For the text-containing cell, return its midpoint in (x, y) coordinate format. 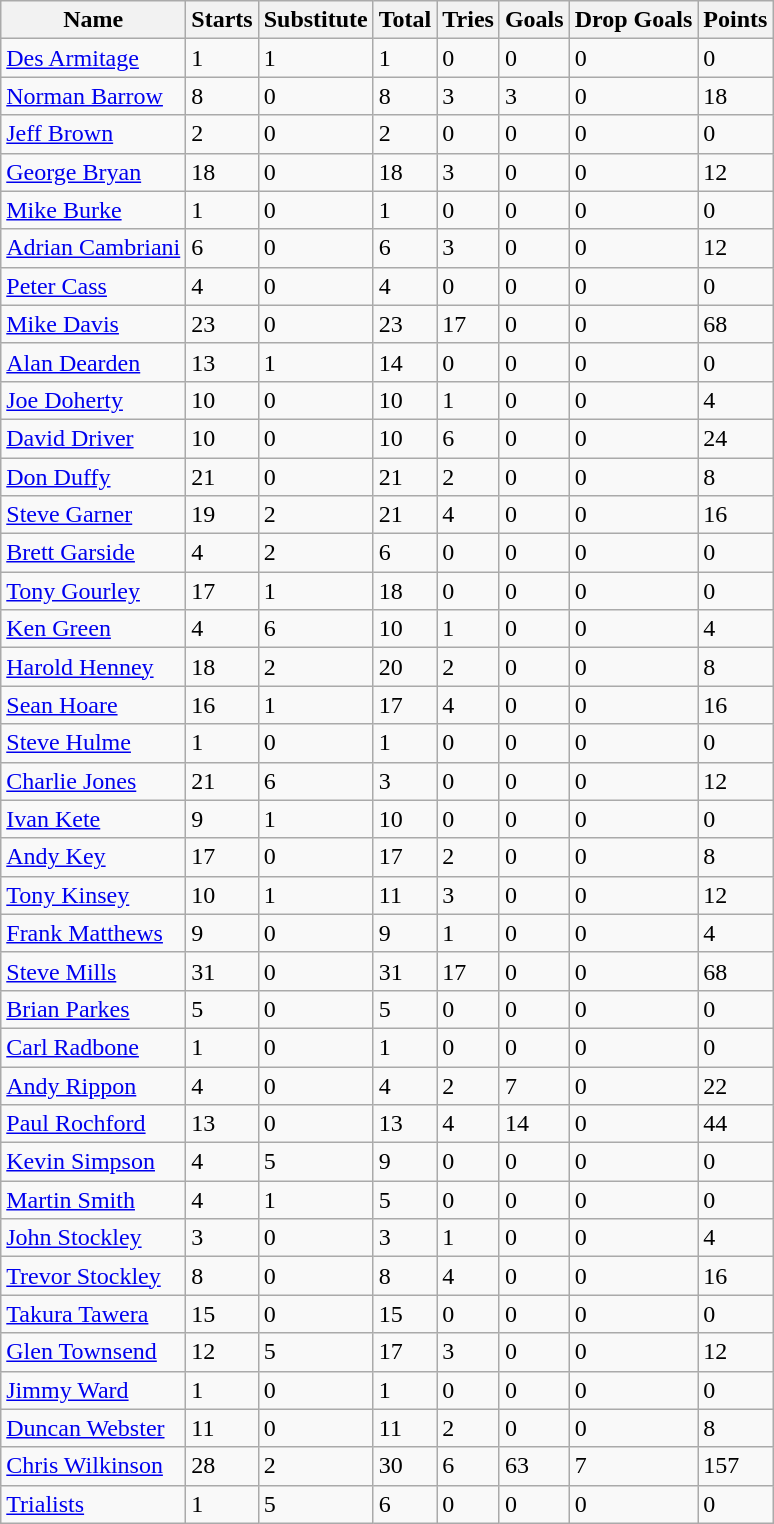
Norman Barrow (94, 96)
Sean Hoare (94, 705)
Martin Smith (94, 1200)
Frank Matthews (94, 933)
20 (405, 667)
Mike Davis (94, 324)
Alan Dearden (94, 362)
Kevin Simpson (94, 1162)
Trialists (94, 1504)
Starts (222, 20)
Steve Mills (94, 971)
David Driver (94, 438)
Trevor Stockley (94, 1276)
157 (736, 1466)
Total (405, 20)
Don Duffy (94, 477)
Harold Henney (94, 667)
Glen Townsend (94, 1352)
Joe Doherty (94, 400)
24 (736, 438)
30 (405, 1466)
Paul Rochford (94, 1124)
Ken Green (94, 629)
19 (222, 515)
22 (736, 1085)
Mike Burke (94, 210)
Tries (468, 20)
28 (222, 1466)
Carl Radbone (94, 1047)
Chris Wilkinson (94, 1466)
Adrian Cambriani (94, 248)
Points (736, 20)
Des Armitage (94, 58)
Drop Goals (634, 20)
Andy Rippon (94, 1085)
Steve Hulme (94, 743)
Takura Tawera (94, 1314)
Duncan Webster (94, 1428)
Tony Gourley (94, 591)
44 (736, 1124)
Jeff Brown (94, 134)
Ivan Kete (94, 819)
Name (94, 20)
Tony Kinsey (94, 895)
Andy Key (94, 857)
Peter Cass (94, 286)
Charlie Jones (94, 781)
Brian Parkes (94, 1009)
63 (534, 1466)
Substitute (316, 20)
George Bryan (94, 172)
Goals (534, 20)
Jimmy Ward (94, 1390)
Steve Garner (94, 515)
John Stockley (94, 1238)
Brett Garside (94, 553)
